Return the (x, y) coordinate for the center point of the cell that contains the specified text.  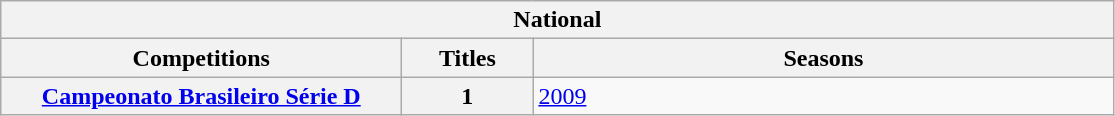
2009 (824, 96)
1 (468, 96)
National (558, 20)
Seasons (824, 58)
Titles (468, 58)
Competitions (202, 58)
Campeonato Brasileiro Série D (202, 96)
